Pinpoint the cell where the given text exists, returning its (x, y) midpoint coordinate. 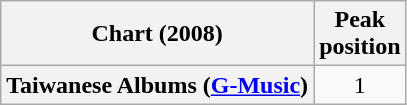
Peakposition (360, 34)
Taiwanese Albums (G-Music) (158, 85)
1 (360, 85)
Chart (2008) (158, 34)
